Determine the (x, y) coordinate at the center of the cell enclosing the given text.  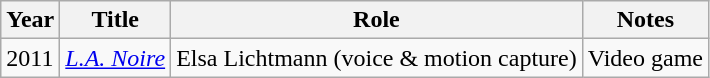
Video game (645, 58)
Year (30, 20)
Elsa Lichtmann (voice & motion capture) (377, 58)
Role (377, 20)
Notes (645, 20)
Title (116, 20)
2011 (30, 58)
L.A. Noire (116, 58)
